Extract the [X, Y] coordinate from the center of the cell holding the provided text.  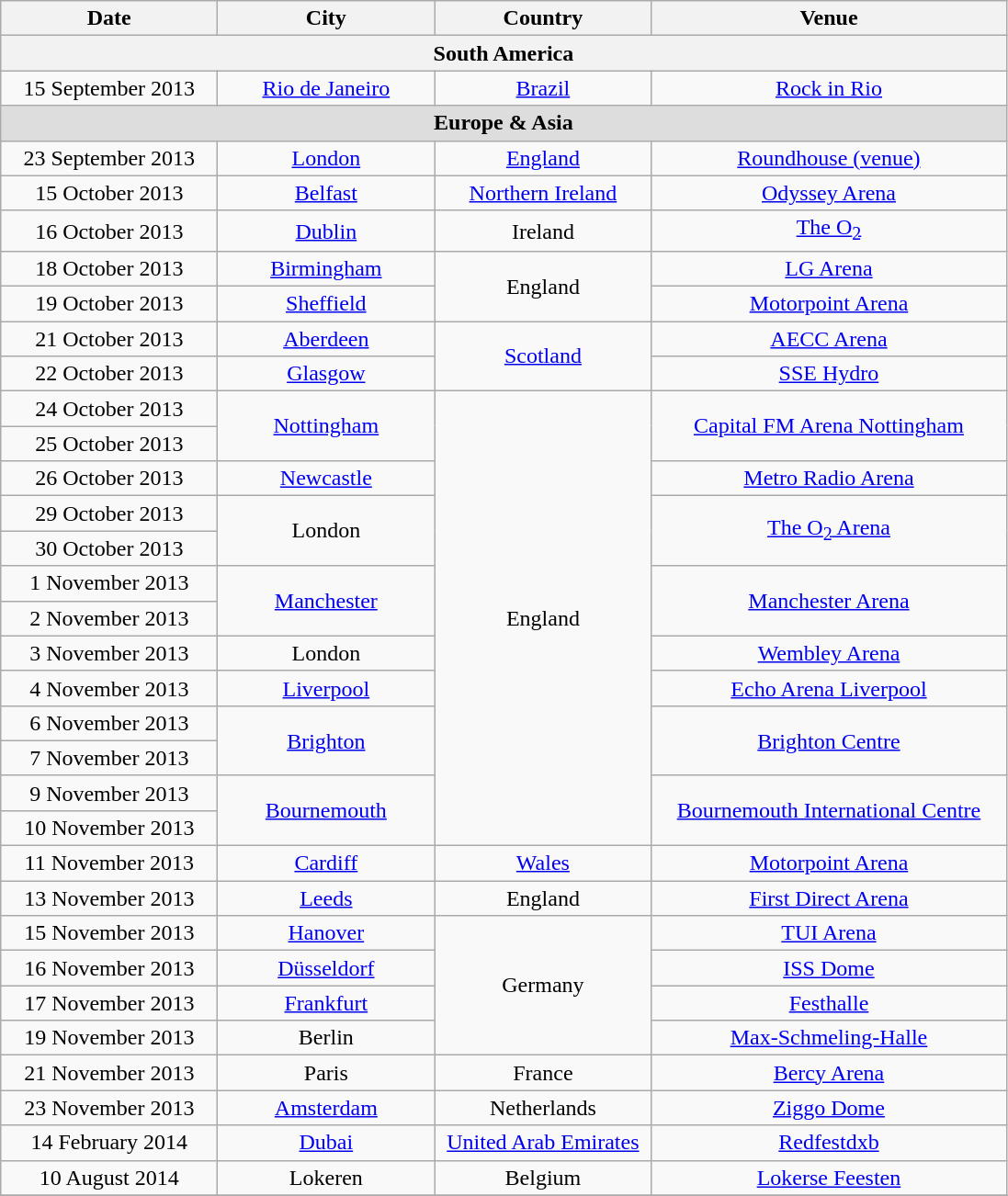
19 October 2013 [109, 304]
Cardiff [326, 863]
15 October 2013 [109, 193]
Scotland [543, 356]
16 October 2013 [109, 231]
Rock in Rio [829, 88]
Ireland [543, 231]
Capital FM Arena Nottingham [829, 426]
4 November 2013 [109, 688]
30 October 2013 [109, 548]
Sheffield [326, 304]
Manchester [326, 601]
13 November 2013 [109, 898]
United Arab Emirates [543, 1143]
2 November 2013 [109, 618]
21 October 2013 [109, 339]
10 August 2014 [109, 1178]
1 November 2013 [109, 583]
6 November 2013 [109, 723]
Leeds [326, 898]
Redfestdxb [829, 1143]
Venue [829, 18]
15 September 2013 [109, 88]
Odyssey Arena [829, 193]
Rio de Janeiro [326, 88]
Lokeren [326, 1178]
11 November 2013 [109, 863]
7 November 2013 [109, 758]
Paris [326, 1073]
25 October 2013 [109, 444]
Europe & Asia [504, 123]
18 October 2013 [109, 268]
Northern Ireland [543, 193]
Bournemouth International Centre [829, 810]
21 November 2013 [109, 1073]
Aberdeen [326, 339]
Max-Schmeling-Halle [829, 1038]
17 November 2013 [109, 1003]
16 November 2013 [109, 968]
Dubai [326, 1143]
ISS Dome [829, 968]
The O2 Arena [829, 531]
23 November 2013 [109, 1108]
Birmingham [326, 268]
Roundhouse (venue) [829, 158]
Belfast [326, 193]
AECC Arena [829, 339]
Düsseldorf [326, 968]
Brighton [326, 740]
Hanover [326, 933]
23 September 2013 [109, 158]
SSE Hydro [829, 374]
15 November 2013 [109, 933]
Newcastle [326, 479]
Ziggo Dome [829, 1108]
Wembley Arena [829, 653]
First Direct Arena [829, 898]
Germany [543, 986]
Wales [543, 863]
Belgium [543, 1178]
Metro Radio Arena [829, 479]
10 November 2013 [109, 828]
Nottingham [326, 426]
Netherlands [543, 1108]
Date [109, 18]
Bournemouth [326, 810]
South America [504, 53]
19 November 2013 [109, 1038]
TUI Arena [829, 933]
City [326, 18]
Manchester Arena [829, 601]
26 October 2013 [109, 479]
9 November 2013 [109, 793]
Berlin [326, 1038]
24 October 2013 [109, 409]
The O2 [829, 231]
3 November 2013 [109, 653]
Country [543, 18]
Glasgow [326, 374]
Amsterdam [326, 1108]
29 October 2013 [109, 513]
14 February 2014 [109, 1143]
Frankfurt [326, 1003]
Liverpool [326, 688]
Dublin [326, 231]
22 October 2013 [109, 374]
Lokerse Feesten [829, 1178]
France [543, 1073]
Brazil [543, 88]
Echo Arena Liverpool [829, 688]
Festhalle [829, 1003]
Brighton Centre [829, 740]
Bercy Arena [829, 1073]
LG Arena [829, 268]
